Return (x, y) of the center of cell containing provided text 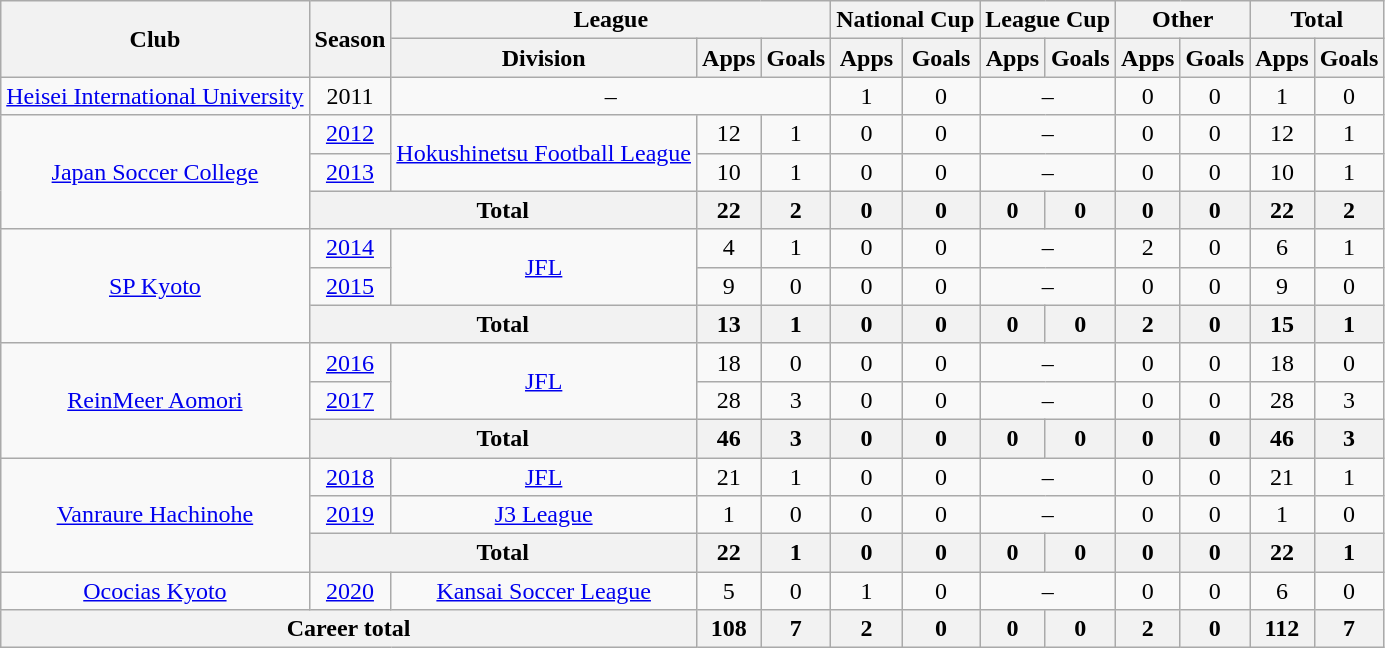
2020 (350, 591)
Hokushinetsu Football League (544, 153)
Kansai Soccer League (544, 591)
Heisei International University (155, 96)
National Cup (906, 20)
Ococias Kyoto (155, 591)
Japan Soccer College (155, 172)
2014 (350, 248)
5 (729, 591)
2017 (350, 400)
2012 (350, 134)
13 (729, 324)
2019 (350, 515)
2015 (350, 286)
15 (1282, 324)
2018 (350, 477)
112 (1282, 629)
ReinMeer Aomori (155, 400)
2016 (350, 362)
Career total (349, 629)
SP Kyoto (155, 286)
2011 (350, 96)
League (611, 20)
Vanraure Hachinohe (155, 515)
Club (155, 39)
4 (729, 248)
J3 League (544, 515)
Division (544, 58)
2013 (350, 172)
Season (350, 39)
108 (729, 629)
League Cup (1048, 20)
Other (1183, 20)
